Search for the cell housing the specified text and yield its (x, y) center coordinate. 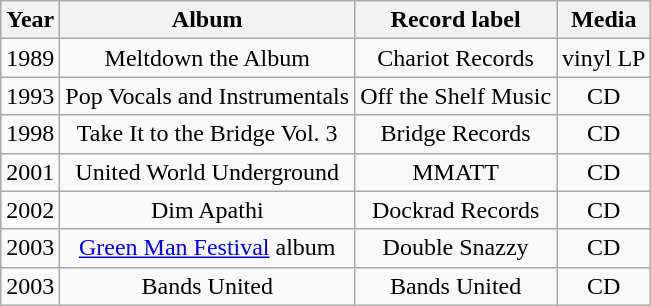
Double Snazzy (456, 248)
Pop Vocals and Instrumentals (208, 96)
vinyl LP (604, 58)
2002 (30, 210)
1993 (30, 96)
Chariot Records (456, 58)
Bridge Records (456, 134)
Year (30, 20)
United World Underground (208, 172)
Take It to the Bridge Vol. 3 (208, 134)
Meltdown the Album (208, 58)
Media (604, 20)
Record label (456, 20)
Album (208, 20)
2001 (30, 172)
Off the Shelf Music (456, 96)
Dim Apathi (208, 210)
Dockrad Records (456, 210)
1998 (30, 134)
Green Man Festival album (208, 248)
1989 (30, 58)
MMATT (456, 172)
